Find where the given text appears and provide that cell's center as (X, Y) coordinate. 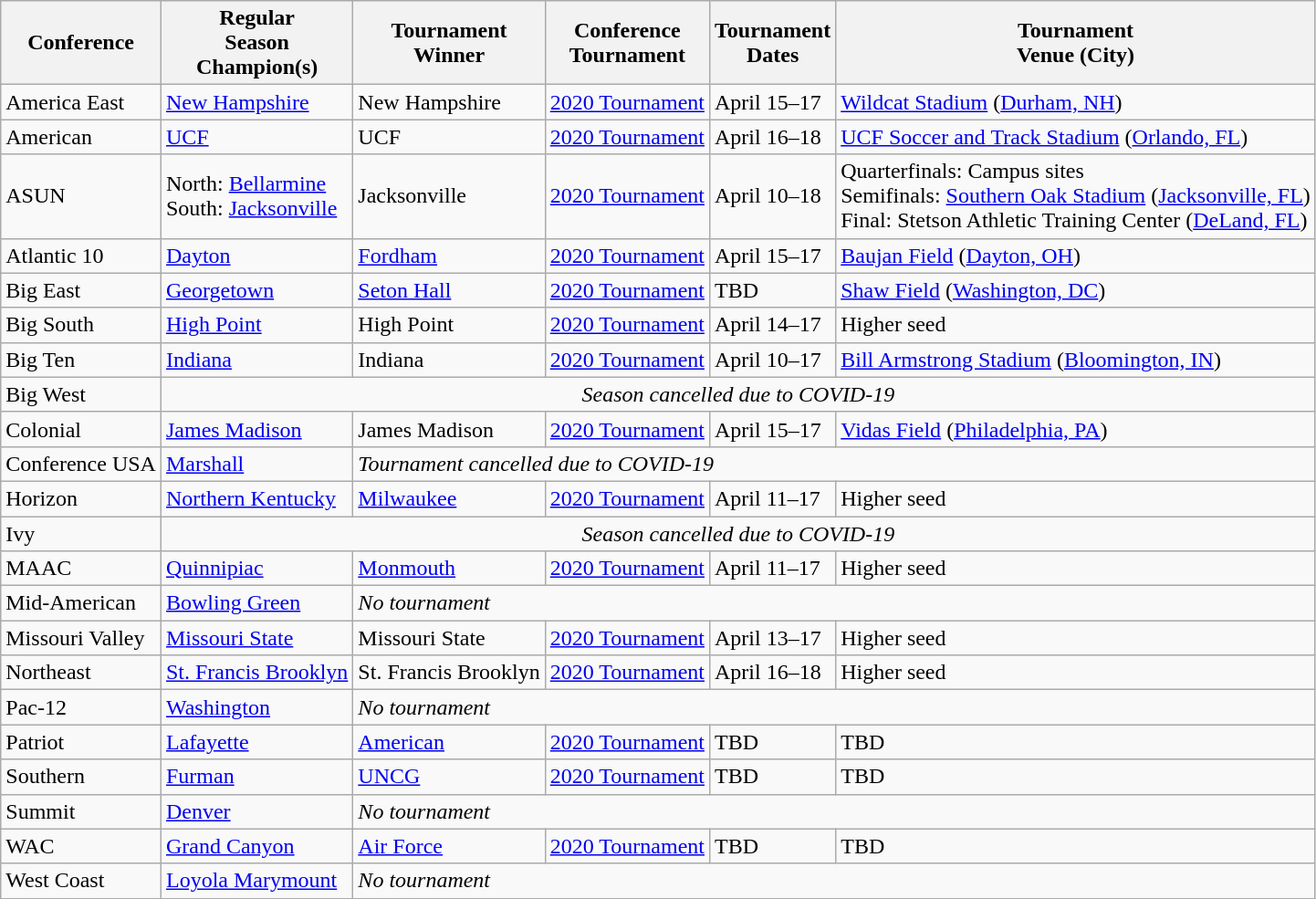
Colonial (81, 429)
Conference USA (81, 464)
Vidas Field (Philadelphia, PA) (1076, 429)
Big Ten (81, 360)
Wildcat Stadium (Durham, NH) (1076, 102)
UCF Soccer and Track Stadium (Orlando, FL) (1076, 137)
Marshall (256, 464)
RegularSeasonChampion(s) (256, 43)
Ivy (81, 534)
Big South (81, 325)
Air Force (449, 846)
Jacksonville (449, 196)
Seton Hall (449, 290)
Bowling Green (256, 603)
Denver (256, 811)
UNCG (449, 777)
Summit (81, 811)
Quarterfinals: Campus sitesSemifinals: Southern Oak Stadium (Jacksonville, FL)Final: Stetson Athletic Training Center (DeLand, FL) (1076, 196)
Washington (256, 707)
Baujan Field (Dayton, OH) (1076, 256)
Atlantic 10 (81, 256)
ASUN (81, 196)
April 10–18 (772, 196)
Tournament cancelled due to COVID-19 (834, 464)
Quinnipiac (256, 569)
Northern Kentucky (256, 498)
North: BellarmineSouth: Jacksonville (256, 196)
Georgetown (256, 290)
Horizon (81, 498)
Missouri Valley (81, 638)
Grand Canyon (256, 846)
Big West (81, 394)
Fordham (449, 256)
America East (81, 102)
West Coast (81, 881)
Patriot (81, 742)
Southern (81, 777)
April 13–17 (772, 638)
Northeast (81, 673)
TournamentVenue (City) (1076, 43)
Dayton (256, 256)
Milwaukee (449, 498)
MAAC (81, 569)
Loyola Marymount (256, 881)
TournamentWinner (449, 43)
April 14–17 (772, 325)
Bill Armstrong Stadium (Bloomington, IN) (1076, 360)
Pac-12 (81, 707)
WAC (81, 846)
TournamentDates (772, 43)
Mid-American (81, 603)
Conference (81, 43)
Monmouth (449, 569)
Lafayette (256, 742)
Big East (81, 290)
ConferenceTournament (627, 43)
Furman (256, 777)
April 10–17 (772, 360)
Shaw Field (Washington, DC) (1076, 290)
